Search for the cell housing the specified text and yield its (X, Y) center coordinate. 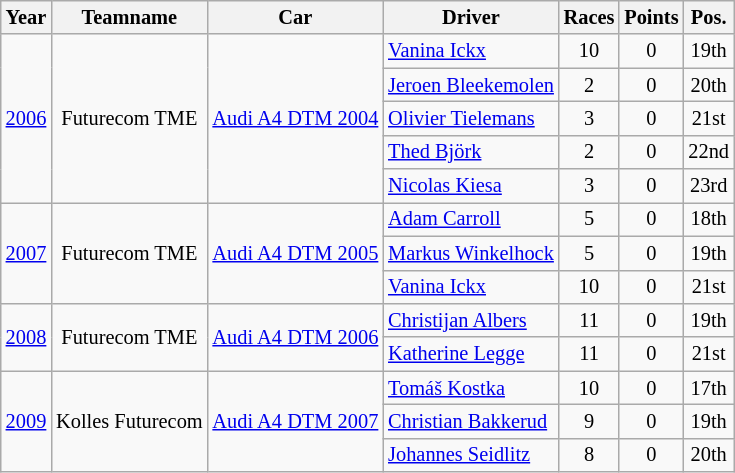
Christian Bakkerud (471, 421)
Car (296, 17)
Katherine Legge (471, 354)
2008 (26, 336)
Adam Carroll (471, 219)
Kolles Futurecom (129, 422)
23rd (708, 186)
Nicolas Kiesa (471, 186)
2009 (26, 422)
17th (708, 388)
Christijan Albers (471, 320)
2006 (26, 118)
18th (708, 219)
22nd (708, 152)
Audi A4 DTM 2004 (296, 118)
Year (26, 17)
Jeroen Bleekemolen (471, 85)
2007 (26, 252)
Races (590, 17)
9 (590, 421)
Thed Björk (471, 152)
Teamname (129, 17)
Audi A4 DTM 2007 (296, 422)
Audi A4 DTM 2005 (296, 252)
8 (590, 455)
Driver (471, 17)
Points (651, 17)
Pos. (708, 17)
Markus Winkelhock (471, 253)
Tomáš Kostka (471, 388)
Johannes Seidlitz (471, 455)
Olivier Tielemans (471, 118)
Audi A4 DTM 2006 (296, 336)
